Search for the cell housing the specified text and yield its (X, Y) center coordinate. 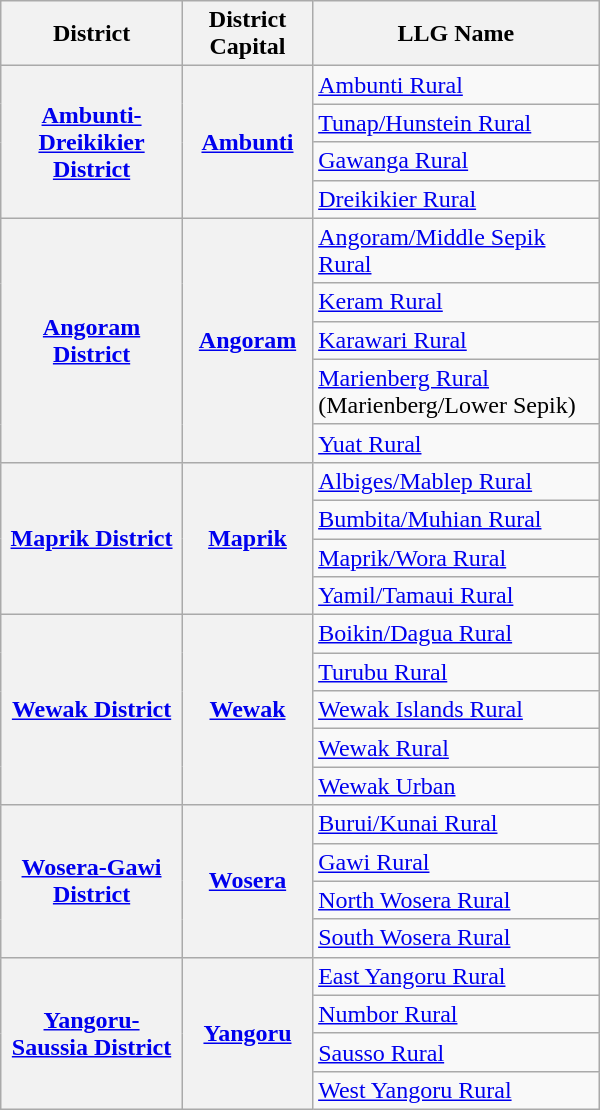
Yuat Rural (456, 443)
South Wosera Rural (456, 938)
Angoram District (92, 340)
Dreikikier Rural (456, 199)
Yangoru (247, 1033)
Wewak (247, 710)
Sausso Rural (456, 1052)
Numbor Rural (456, 1014)
Ambunti Rural (456, 85)
Maprik/Wora Rural (456, 557)
Angoram (247, 340)
Albiges/Mablep Rural (456, 481)
East Yangoru Rural (456, 976)
District Capital (247, 34)
Karawari Rural (456, 340)
Keram Rural (456, 302)
Marienberg Rural (Marienberg/Lower Sepik) (456, 392)
District (92, 34)
Boikin/Dagua Rural (456, 634)
Wewak Urban (456, 786)
Burui/Kunai Rural (456, 824)
Wosera-Gawi District (92, 881)
Tunap/Hunstein Rural (456, 123)
Wewak Islands Rural (456, 710)
Maprik District (92, 538)
Ambunti (247, 142)
North Wosera Rural (456, 900)
Yangoru-Saussia District (92, 1033)
Turubu Rural (456, 672)
Gawanga Rural (456, 161)
West Yangoru Rural (456, 1090)
Wewak District (92, 710)
Maprik (247, 538)
Gawi Rural (456, 862)
LLG Name (456, 34)
Ambunti-Dreikikier District (92, 142)
Wosera (247, 881)
Bumbita/Muhian Rural (456, 519)
Yamil/Tamaui Rural (456, 596)
Wewak Rural (456, 748)
Angoram/Middle Sepik Rural (456, 250)
